Search for the cell housing the specified text and yield its (x, y) center coordinate. 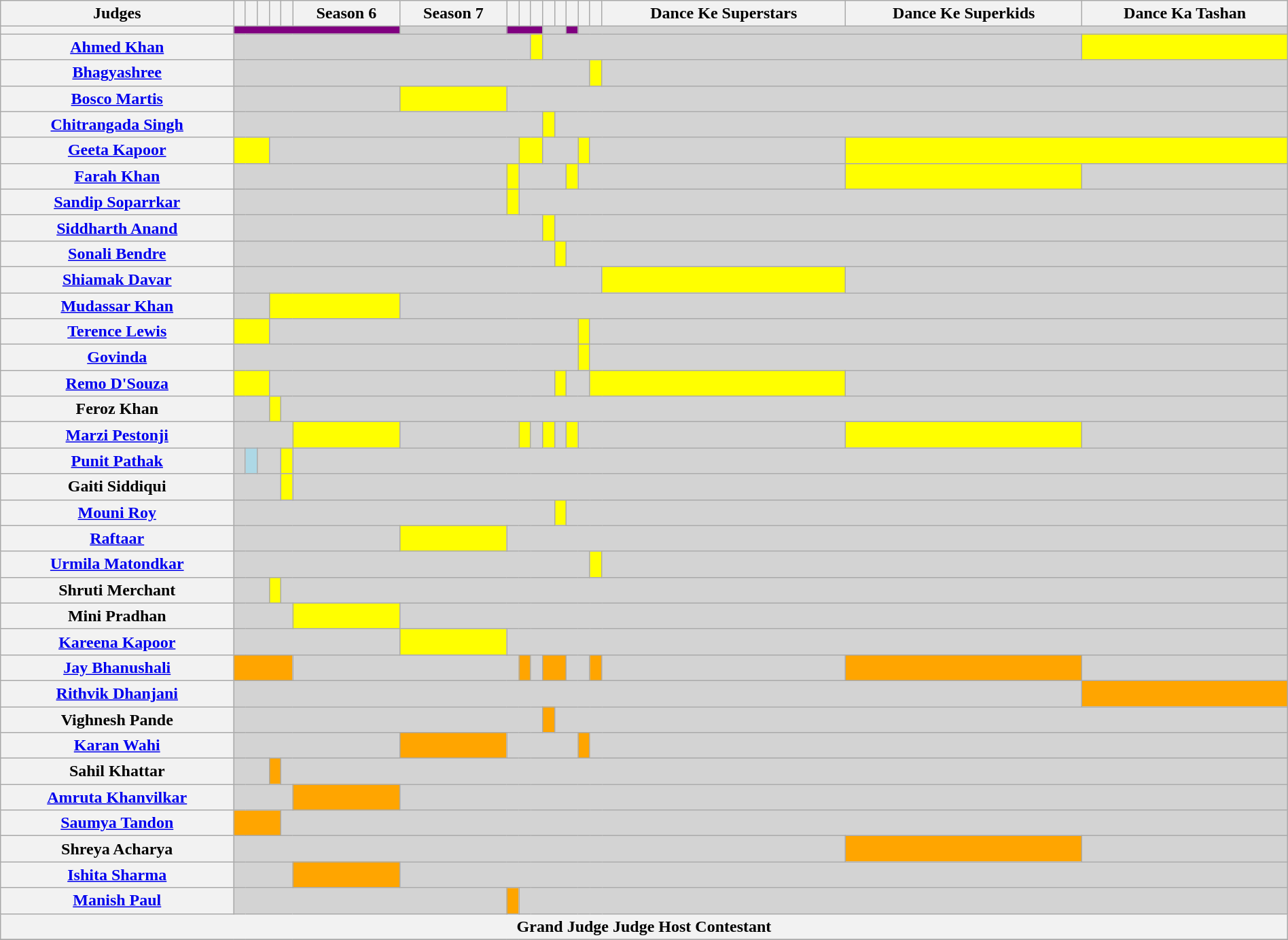
Sahil Khattar (117, 771)
Punit Pathak (117, 461)
Judges (117, 14)
Mudassar Khan (117, 305)
Season 6 (346, 14)
Mini Pradhan (117, 616)
Urmila Matondkar (117, 564)
Chitrangada Singh (117, 124)
Feroz Khan (117, 409)
Marzi Pestonji (117, 435)
Govinda (117, 358)
Shreya Acharya (117, 849)
Bhagyashree (117, 73)
Bosco Martis (117, 99)
Shiamak Davar (117, 279)
Rithvik Dhanjani (117, 693)
Dance Ka Tashan (1185, 14)
Remo D'Souza (117, 383)
Vighnesh Pande (117, 720)
Geeta Kapoor (117, 150)
Raftaar (117, 538)
Gaiti Siddiqui (117, 487)
Karan Wahi (117, 746)
Shruti Merchant (117, 590)
Sonali Bendre (117, 254)
Ishita Sharma (117, 875)
Sandip Soparrkar (117, 202)
Terence Lewis (117, 332)
Farah Khan (117, 176)
Mouni Roy (117, 512)
Siddharth Anand (117, 228)
Grand Judge Judge Host Contestant (644, 926)
Season 7 (454, 14)
Ahmed Khan (117, 47)
Saumya Tandon (117, 823)
Dance Ke Superkids (964, 14)
Jay Bhanushali (117, 667)
Dance Ke Superstars (724, 14)
Kareena Kapoor (117, 642)
Amruta Khanvilkar (117, 797)
Manish Paul (117, 901)
